Provide the (X, Y) coordinate of the cell's center where the given text is located.  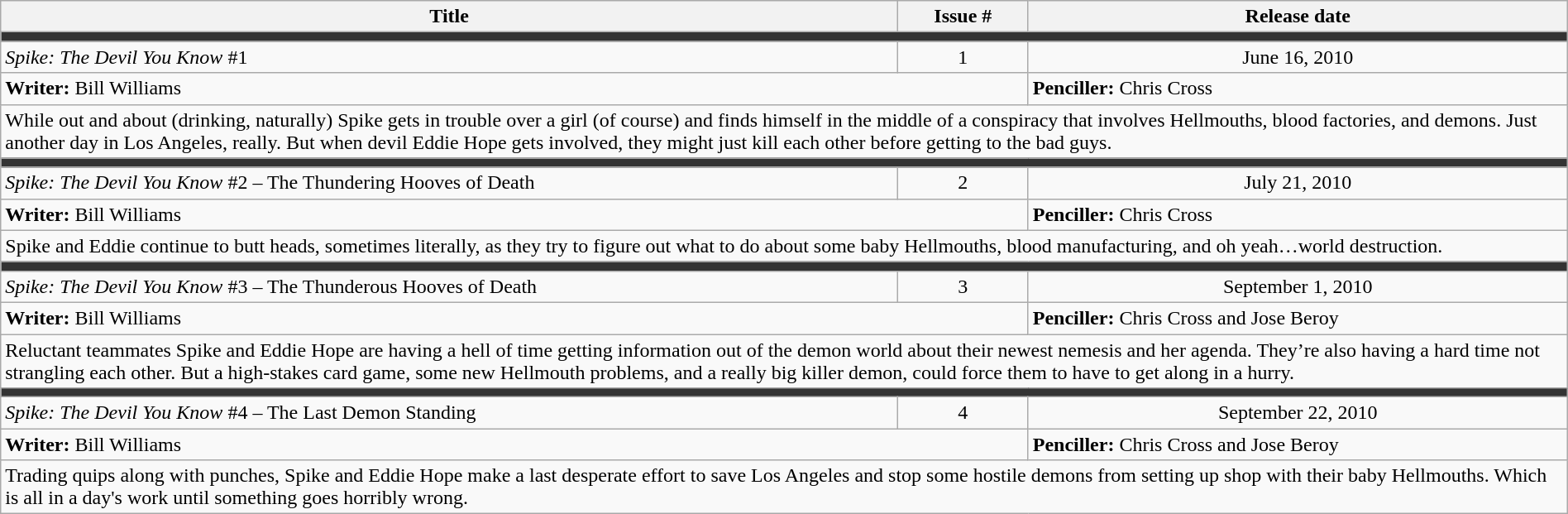
September 22, 2010 (1298, 413)
Spike: The Devil You Know #3 – The Thunderous Hooves of Death (450, 286)
Issue # (963, 17)
4 (963, 413)
Spike: The Devil You Know #1 (450, 57)
Release date (1298, 17)
3 (963, 286)
Spike: The Devil You Know #2 – The Thundering Hooves of Death (450, 183)
June 16, 2010 (1298, 57)
Spike: The Devil You Know #4 – The Last Demon Standing (450, 413)
2 (963, 183)
September 1, 2010 (1298, 286)
1 (963, 57)
Title (450, 17)
July 21, 2010 (1298, 183)
